Find where the given text appears and provide that cell's center as (X, Y) coordinate. 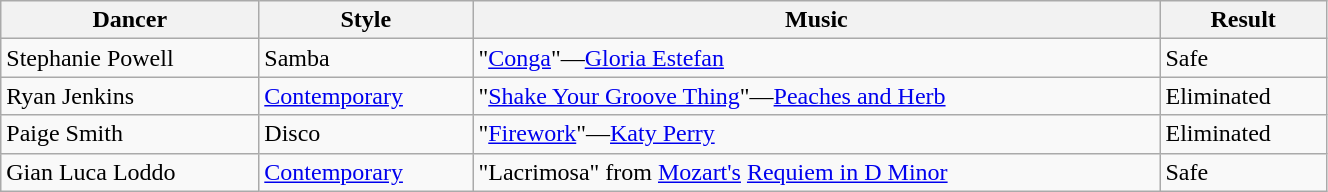
"Firework"—Katy Perry (816, 134)
Style (366, 20)
Disco (366, 134)
Paige Smith (130, 134)
"Lacrimosa" from Mozart's Requiem in D Minor (816, 172)
Music (816, 20)
"Conga"—Gloria Estefan (816, 58)
Result (1243, 20)
Stephanie Powell (130, 58)
Gian Luca Loddo (130, 172)
"Shake Your Groove Thing"—Peaches and Herb (816, 96)
Samba (366, 58)
Ryan Jenkins (130, 96)
Dancer (130, 20)
